Scan for the cell matching the given text and deliver its [x, y] coordinate at center. 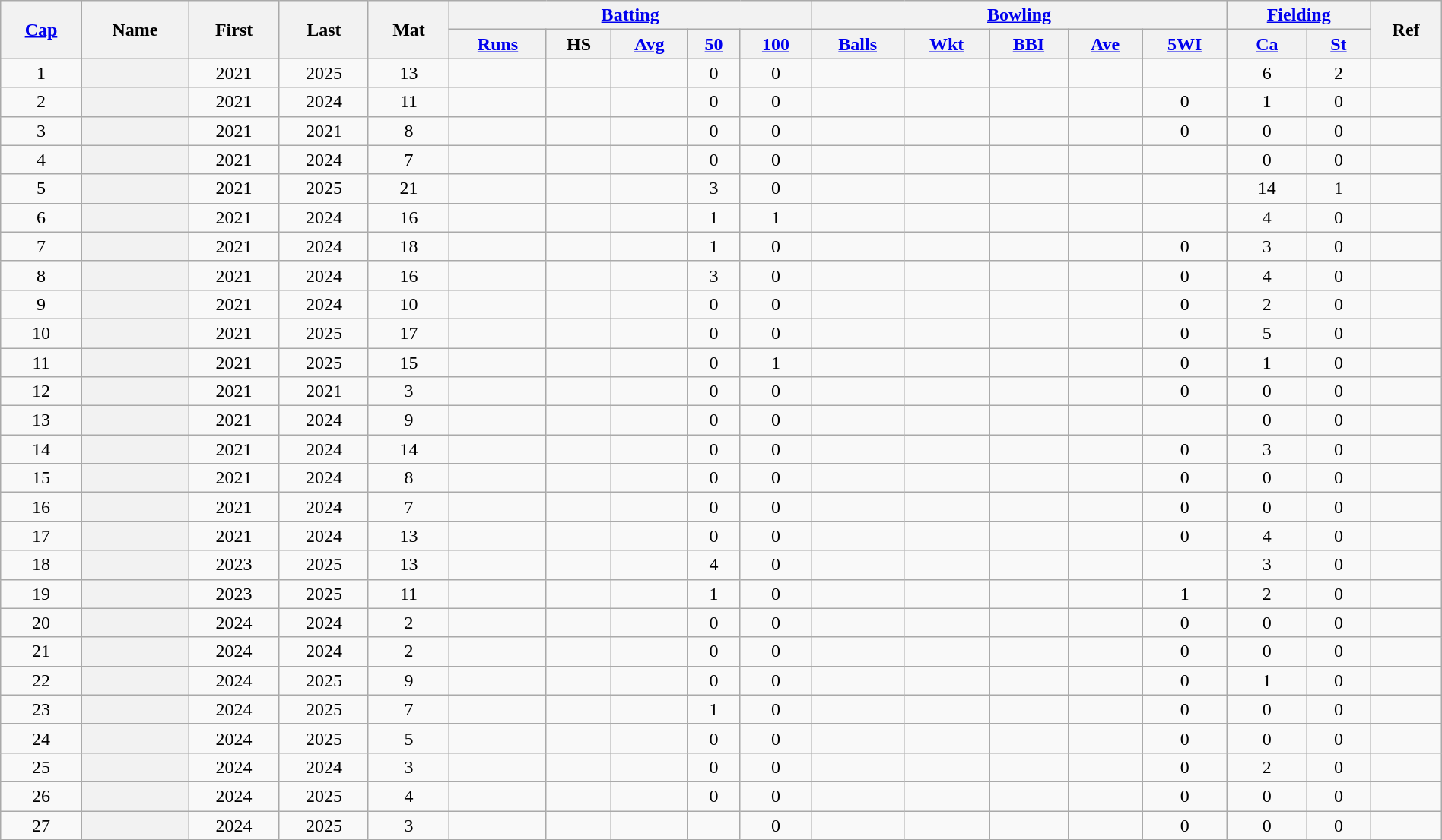
Wkt [947, 44]
22 [41, 680]
BBI [1028, 44]
Fielding [1299, 15]
Ave [1105, 44]
5WI [1185, 44]
Balls [857, 44]
27 [41, 825]
Mat [408, 30]
Ca [1267, 44]
100 [776, 44]
Bowling [1019, 15]
50 [713, 44]
St [1339, 44]
HS [578, 44]
12 [41, 391]
Last [324, 30]
Batting [630, 15]
26 [41, 796]
20 [41, 623]
Runs [498, 44]
Avg [650, 44]
23 [41, 709]
Ref [1405, 30]
Name [135, 30]
First [234, 30]
24 [41, 738]
19 [41, 594]
Cap [41, 30]
25 [41, 767]
